Pinpoint the cell where the given text exists, returning its [X, Y] midpoint coordinate. 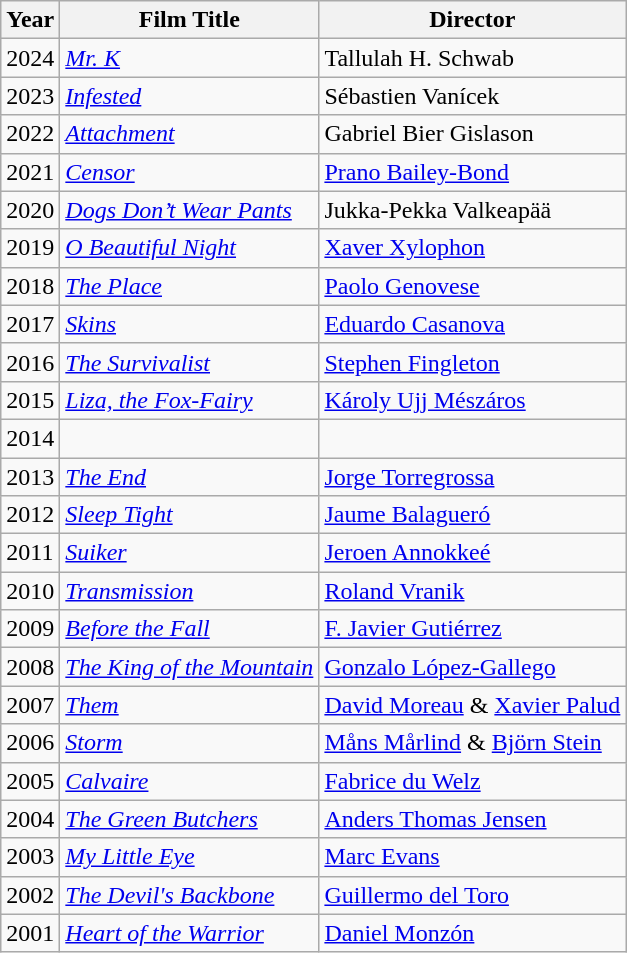
Stephen Fingleton [472, 362]
2007 [30, 705]
Eduardo Casanova [472, 324]
Censor [190, 172]
Heart of the Warrior [190, 933]
2014 [30, 438]
2006 [30, 743]
F. Javier Gutiérrez [472, 629]
2008 [30, 667]
Marc Evans [472, 857]
2005 [30, 781]
2021 [30, 172]
Skins [190, 324]
Guillermo del Toro [472, 895]
Roland Vranik [472, 591]
The End [190, 477]
2003 [30, 857]
2022 [30, 134]
2012 [30, 515]
Sébastien Vanícek [472, 96]
Jukka-Pekka Valkeapää [472, 210]
2020 [30, 210]
The Place [190, 286]
Transmission [190, 591]
Jaume Balagueró [472, 515]
Storm [190, 743]
Xaver Xylophon [472, 248]
David Moreau & Xavier Palud [472, 705]
Film Title [190, 20]
Dogs Don’t Wear Pants [190, 210]
2011 [30, 553]
2004 [30, 819]
2013 [30, 477]
Prano Bailey-Bond [472, 172]
2001 [30, 933]
Anders Thomas Jensen [472, 819]
Jeroen Annokkeé [472, 553]
Károly Ujj Mészáros [472, 400]
Liza, the Fox-Fairy [190, 400]
My Little Eye [190, 857]
2017 [30, 324]
Tallulah H. Schwab [472, 58]
Måns Mårlind & Björn Stein [472, 743]
Infested [190, 96]
Mr. K [190, 58]
O Beautiful Night [190, 248]
2010 [30, 591]
The King of the Mountain [190, 667]
The Survivalist [190, 362]
Before the Fall [190, 629]
Year [30, 20]
2002 [30, 895]
Daniel Monzón [472, 933]
Jorge Torregrossa [472, 477]
2024 [30, 58]
2016 [30, 362]
2019 [30, 248]
The Devil's Backbone [190, 895]
Director [472, 20]
The Green Butchers [190, 819]
Attachment [190, 134]
Them [190, 705]
Suiker [190, 553]
Gabriel Bier Gislason [472, 134]
2018 [30, 286]
2023 [30, 96]
2015 [30, 400]
Paolo Genovese [472, 286]
Fabrice du Welz [472, 781]
2009 [30, 629]
Sleep Tight [190, 515]
Calvaire [190, 781]
Gonzalo López-Gallego [472, 667]
